Output the (X, Y) coordinate of the center of the cell containing the given text.  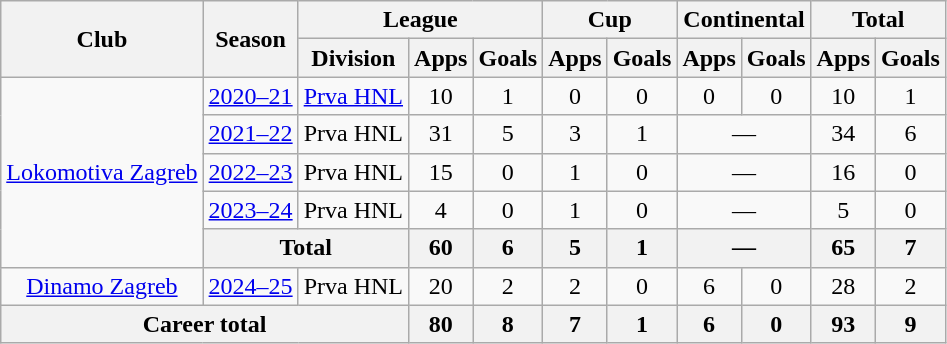
60 (441, 248)
2020–21 (250, 96)
16 (843, 172)
Season (250, 39)
Continental (744, 20)
80 (441, 324)
League (420, 20)
Dinamo Zagreb (102, 286)
65 (843, 248)
93 (843, 324)
Lokomotiva Zagreb (102, 172)
15 (441, 172)
4 (441, 210)
2024–25 (250, 286)
8 (508, 324)
2023–24 (250, 210)
2022–23 (250, 172)
Club (102, 39)
9 (911, 324)
Career total (205, 324)
Division (353, 58)
28 (843, 286)
2021–22 (250, 134)
20 (441, 286)
3 (575, 134)
Cup (610, 20)
31 (441, 134)
34 (843, 134)
